Capture the cell that displays the provided text and extract its [x, y] central coordinate. 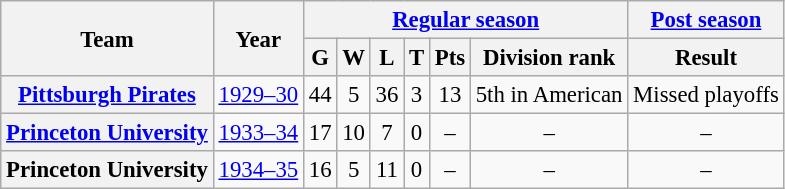
Division rank [548, 58]
17 [320, 133]
3 [417, 95]
5th in American [548, 95]
1934–35 [258, 170]
11 [386, 170]
44 [320, 95]
Pts [450, 58]
L [386, 58]
Result [706, 58]
36 [386, 95]
Post season [706, 20]
Team [107, 38]
Pittsburgh Pirates [107, 95]
7 [386, 133]
Regular season [466, 20]
Year [258, 38]
16 [320, 170]
1933–34 [258, 133]
Missed playoffs [706, 95]
1929–30 [258, 95]
13 [450, 95]
10 [354, 133]
W [354, 58]
T [417, 58]
G [320, 58]
